Identify which cell holds the provided text, then report its (x, y) central coordinate. 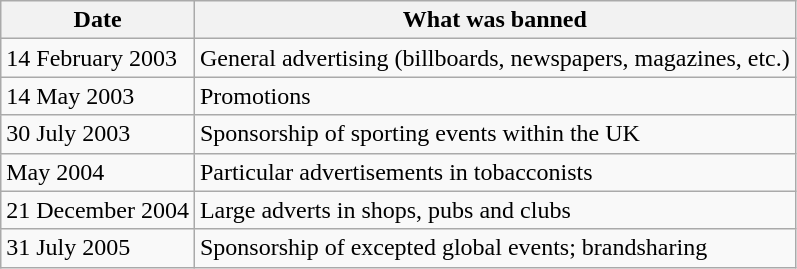
Date (98, 20)
Large adverts in shops, pubs and clubs (494, 210)
14 February 2003 (98, 58)
Promotions (494, 96)
May 2004 (98, 172)
Sponsorship of sporting events within the UK (494, 134)
31 July 2005 (98, 248)
14 May 2003 (98, 96)
30 July 2003 (98, 134)
General advertising (billboards, newspapers, magazines, etc.) (494, 58)
What was banned (494, 20)
Particular advertisements in tobacconists (494, 172)
Sponsorship of excepted global events; brandsharing (494, 248)
21 December 2004 (98, 210)
